Determine the (x, y) coordinate at the center of the cell enclosing the given text.  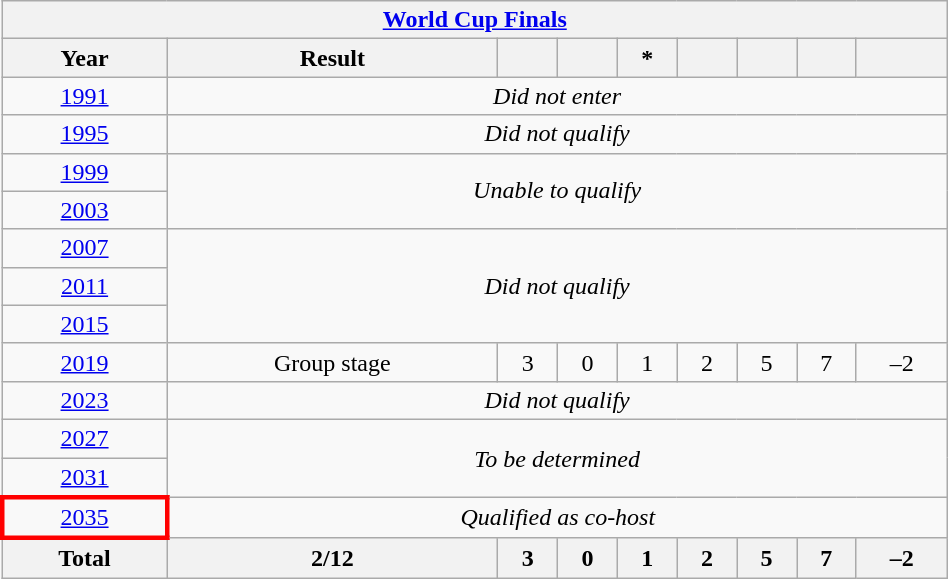
* (647, 58)
2011 (84, 286)
Year (84, 58)
To be determined (557, 458)
1995 (84, 134)
2023 (84, 400)
2019 (84, 362)
Did not enter (557, 96)
2/12 (332, 558)
2031 (84, 478)
Total (84, 558)
2015 (84, 324)
Result (332, 58)
2035 (84, 518)
2027 (84, 438)
Qualified as co-host (557, 518)
Unable to qualify (557, 191)
Group stage (332, 362)
1999 (84, 172)
2007 (84, 248)
2003 (84, 210)
1991 (84, 96)
World Cup Finals (474, 20)
